Extract the (x, y) coordinate from the center of the cell holding the provided text.  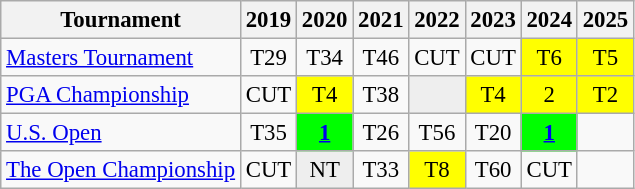
T5 (605, 58)
2019 (268, 20)
T33 (381, 170)
T38 (381, 95)
T35 (268, 133)
2024 (549, 20)
T26 (381, 133)
Tournament (121, 20)
The Open Championship (121, 170)
2020 (325, 20)
T8 (437, 170)
T46 (381, 58)
T60 (493, 170)
PGA Championship (121, 95)
2021 (381, 20)
2022 (437, 20)
T2 (605, 95)
T34 (325, 58)
NT (325, 170)
T20 (493, 133)
T29 (268, 58)
Masters Tournament (121, 58)
U.S. Open (121, 133)
T6 (549, 58)
2 (549, 95)
2023 (493, 20)
2025 (605, 20)
T56 (437, 133)
